Return (X, Y) of the center of cell containing provided text 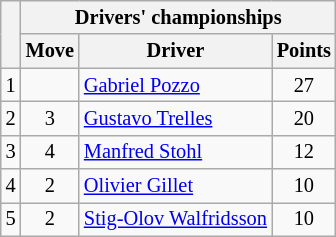
12 (304, 152)
Move (50, 51)
Manfred Stohl (176, 152)
Drivers' championships (178, 17)
5 (11, 219)
1 (11, 85)
Gustavo Trelles (176, 118)
Gabriel Pozzo (176, 85)
Driver (176, 51)
Points (304, 51)
Olivier Gillet (176, 186)
20 (304, 118)
27 (304, 85)
Stig-Olov Walfridsson (176, 219)
